Search for the cell housing the specified text and yield its (X, Y) center coordinate. 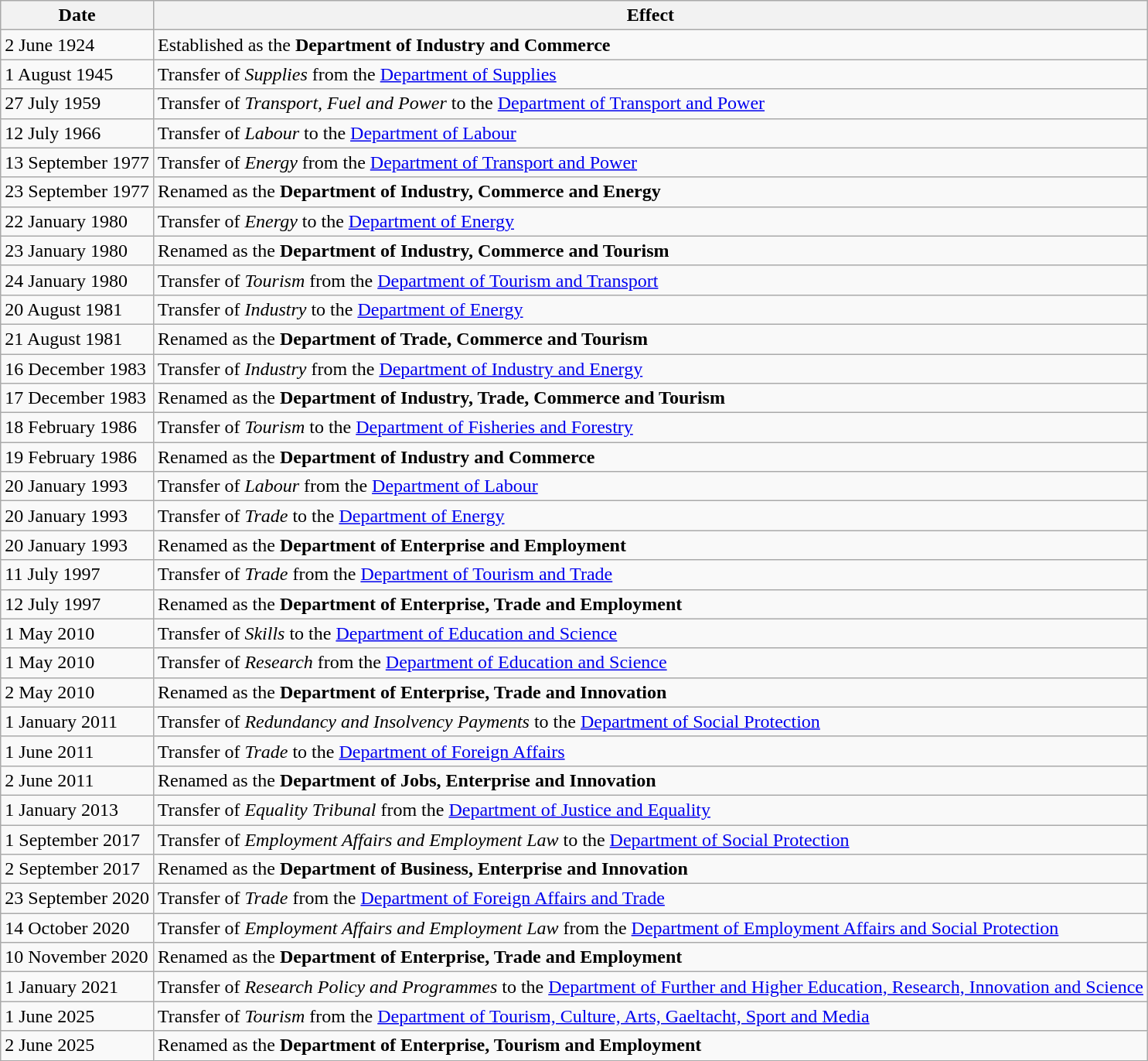
2 September 2017 (77, 869)
Transfer of Research from the Department of Education and Science (650, 663)
Transfer of Research Policy and Programmes to the Department of Further and Higher Education, Research, Innovation and Science (650, 987)
20 August 1981 (77, 309)
12 July 1997 (77, 604)
Renamed as the Department of Business, Enterprise and Innovation (650, 869)
Transfer of Industry from the Department of Industry and Energy (650, 369)
Renamed as the Department of Industry, Trade, Commerce and Tourism (650, 398)
Transfer of Energy to the Department of Energy (650, 221)
1 January 2013 (77, 810)
Transfer of Redundancy and Insolvency Payments to the Department of Social Protection (650, 722)
Transfer of Supplies from the Department of Supplies (650, 74)
10 November 2020 (77, 957)
Transfer of Labour to the Department of Labour (650, 133)
16 December 1983 (77, 369)
Renamed as the Department of Industry and Commerce (650, 457)
Established as the Department of Industry and Commerce (650, 45)
11 July 1997 (77, 575)
Transfer of Trade to the Department of Energy (650, 516)
Transfer of Tourism from the Department of Tourism, Culture, Arts, Gaeltacht, Sport and Media (650, 1016)
2 May 2010 (77, 692)
2 June 2011 (77, 780)
Date (77, 15)
Renamed as the Department of Jobs, Enterprise and Innovation (650, 780)
Transfer of Energy from the Department of Transport and Power (650, 162)
Renamed as the Department of Enterprise, Tourism and Employment (650, 1046)
Transfer of Employment Affairs and Employment Law to the Department of Social Protection (650, 839)
1 August 1945 (77, 74)
Transfer of Labour from the Department of Labour (650, 486)
Transfer of Employment Affairs and Employment Law from the Department of Employment Affairs and Social Protection (650, 928)
2 June 2025 (77, 1046)
2 June 1924 (77, 45)
1 January 2011 (77, 722)
12 July 1966 (77, 133)
Transfer of Trade to the Department of Foreign Affairs (650, 751)
Renamed as the Department of Industry, Commerce and Tourism (650, 251)
21 August 1981 (77, 339)
22 January 1980 (77, 221)
Transfer of Industry to the Department of Energy (650, 309)
1 September 2017 (77, 839)
27 July 1959 (77, 104)
Renamed as the Department of Industry, Commerce and Energy (650, 192)
1 January 2021 (77, 987)
1 June 2025 (77, 1016)
Transfer of Trade from the Department of Foreign Affairs and Trade (650, 899)
Transfer of Tourism to the Department of Fisheries and Forestry (650, 428)
Renamed as the Department of Enterprise and Employment (650, 545)
18 February 1986 (77, 428)
24 January 1980 (77, 280)
Effect (650, 15)
Transfer of Trade from the Department of Tourism and Trade (650, 575)
23 January 1980 (77, 251)
23 September 2020 (77, 899)
Transfer of Skills to the Department of Education and Science (650, 633)
13 September 1977 (77, 162)
14 October 2020 (77, 928)
19 February 1986 (77, 457)
Transfer of Tourism from the Department of Tourism and Transport (650, 280)
17 December 1983 (77, 398)
23 September 1977 (77, 192)
Transfer of Equality Tribunal from the Department of Justice and Equality (650, 810)
Transfer of Transport, Fuel and Power to the Department of Transport and Power (650, 104)
1 June 2011 (77, 751)
Renamed as the Department of Enterprise, Trade and Innovation (650, 692)
Renamed as the Department of Trade, Commerce and Tourism (650, 339)
